For the text-containing cell, return its midpoint in [X, Y] coordinate format. 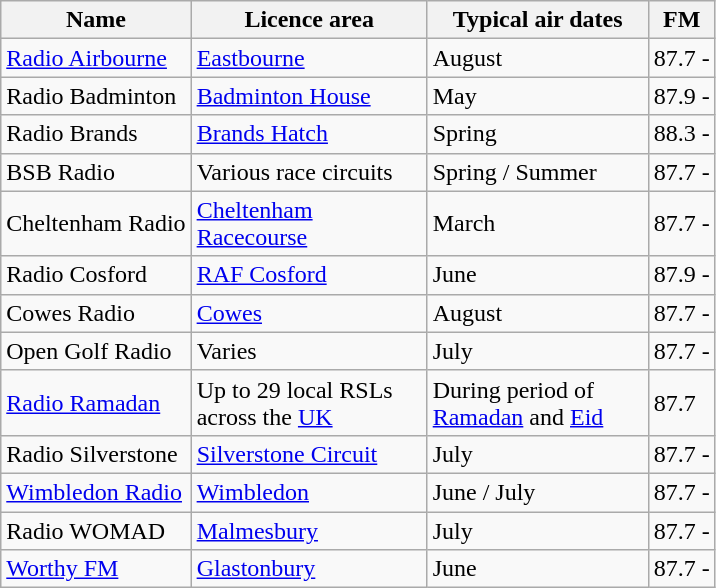
FM [682, 20]
Spring / Summer [538, 172]
87.7 [682, 402]
Radio Brands [96, 134]
Up to 29 local RSLs across the UK [309, 402]
Name [96, 20]
Cowes [309, 313]
Radio Badminton [96, 96]
Silverstone Circuit [309, 454]
Radio Airbourne [96, 58]
Glastonbury [309, 569]
Various race circuits [309, 172]
Cheltenham Racecourse [309, 224]
Open Golf Radio [96, 351]
Wimbledon [309, 492]
Wimbledon Radio [96, 492]
Radio WOMAD [96, 531]
88.3 - [682, 134]
Badminton House [309, 96]
Cheltenham Radio [96, 224]
During period of Ramadan and Eid [538, 402]
Varies [309, 351]
Radio Silverstone [96, 454]
June / July [538, 492]
Radio Cosford [96, 275]
Radio Ramadan [96, 402]
Worthy FM [96, 569]
Typical air dates [538, 20]
Eastbourne [309, 58]
RAF Cosford [309, 275]
Licence area [309, 20]
BSB Radio [96, 172]
Spring [538, 134]
March [538, 224]
Cowes Radio [96, 313]
Malmesbury [309, 531]
May [538, 96]
Brands Hatch [309, 134]
